Scan for the cell matching the given text and deliver its [X, Y] coordinate at center. 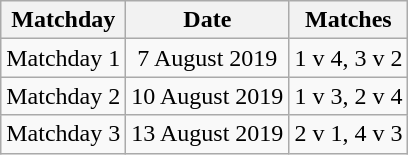
13 August 2019 [208, 134]
Matchday 2 [64, 96]
Matches [348, 20]
Matchday 3 [64, 134]
2 v 1, 4 v 3 [348, 134]
Matchday [64, 20]
7 August 2019 [208, 58]
Date [208, 20]
10 August 2019 [208, 96]
1 v 4, 3 v 2 [348, 58]
Matchday 1 [64, 58]
1 v 3, 2 v 4 [348, 96]
